From the cell containing the given text, extract its center point as (X, Y) coordinate. 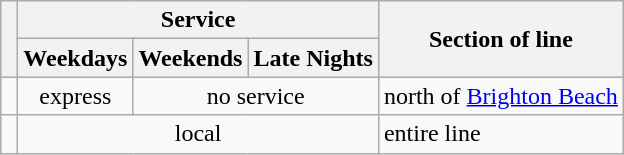
express (76, 96)
entire line (500, 134)
Service (198, 20)
local (198, 134)
Section of line (500, 39)
Late Nights (313, 58)
north of Brighton Beach (500, 96)
Weekdays (76, 58)
no service (256, 96)
Weekends (190, 58)
